Find where the given text appears and provide that cell's center as [X, Y] coordinate. 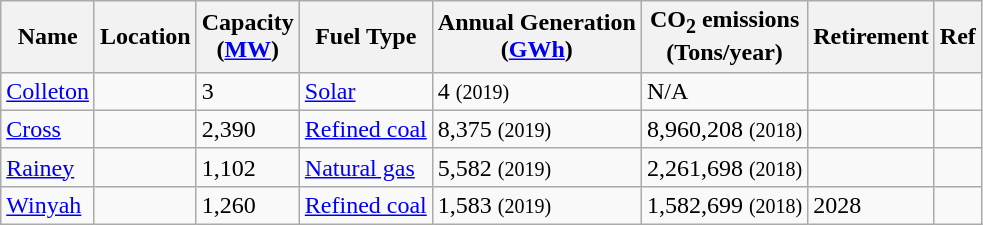
Natural gas [366, 167]
1,583 (2019) [536, 205]
2,390 [248, 129]
4 (2019) [536, 91]
N/A [724, 91]
CO2 emissions(Tons/year) [724, 36]
Capacity(MW) [248, 36]
8,375 (2019) [536, 129]
Cross [48, 129]
5,582 (2019) [536, 167]
2028 [872, 205]
Annual Generation(GWh) [536, 36]
Name [48, 36]
1,582,699 (2018) [724, 205]
Location [145, 36]
Rainey [48, 167]
8,960,208 (2018) [724, 129]
2,261,698 (2018) [724, 167]
Colleton [48, 91]
1,102 [248, 167]
1,260 [248, 205]
Ref [958, 36]
3 [248, 91]
Solar [366, 91]
Winyah [48, 205]
Retirement [872, 36]
Fuel Type [366, 36]
